Output the (x, y) coordinate of the center of the cell containing the given text.  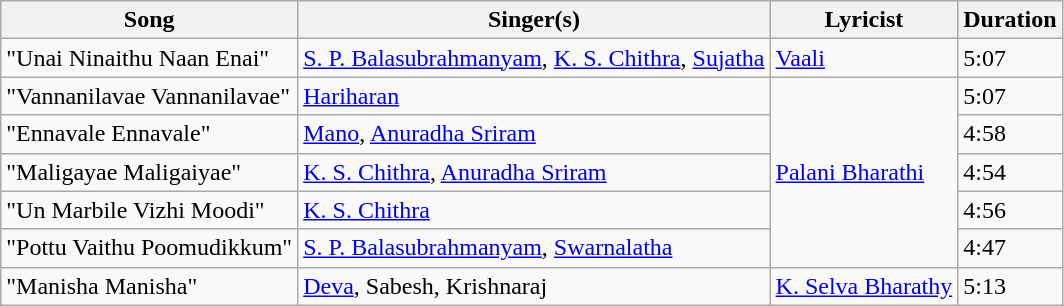
"Ennavale Ennavale" (150, 134)
"Vannanilavae Vannanilavae" (150, 96)
5:13 (1010, 286)
Deva, Sabesh, Krishnaraj (534, 286)
"Manisha Manisha" (150, 286)
Duration (1010, 20)
"Pottu Vaithu Poomudikkum" (150, 248)
S. P. Balasubrahmanyam, Swarnalatha (534, 248)
4:54 (1010, 172)
K. S. Chithra, Anuradha Sriram (534, 172)
Singer(s) (534, 20)
"Maligayae Maligaiyae" (150, 172)
4:58 (1010, 134)
Hariharan (534, 96)
4:56 (1010, 210)
4:47 (1010, 248)
Vaali (864, 58)
Song (150, 20)
"Unai Ninaithu Naan Enai" (150, 58)
K. Selva Bharathy (864, 286)
Lyricist (864, 20)
S. P. Balasubrahmanyam, K. S. Chithra, Sujatha (534, 58)
"Un Marbile Vizhi Moodi" (150, 210)
Palani Bharathi (864, 172)
K. S. Chithra (534, 210)
Mano, Anuradha Sriram (534, 134)
